Scan for the cell matching the given text and deliver its [x, y] coordinate at center. 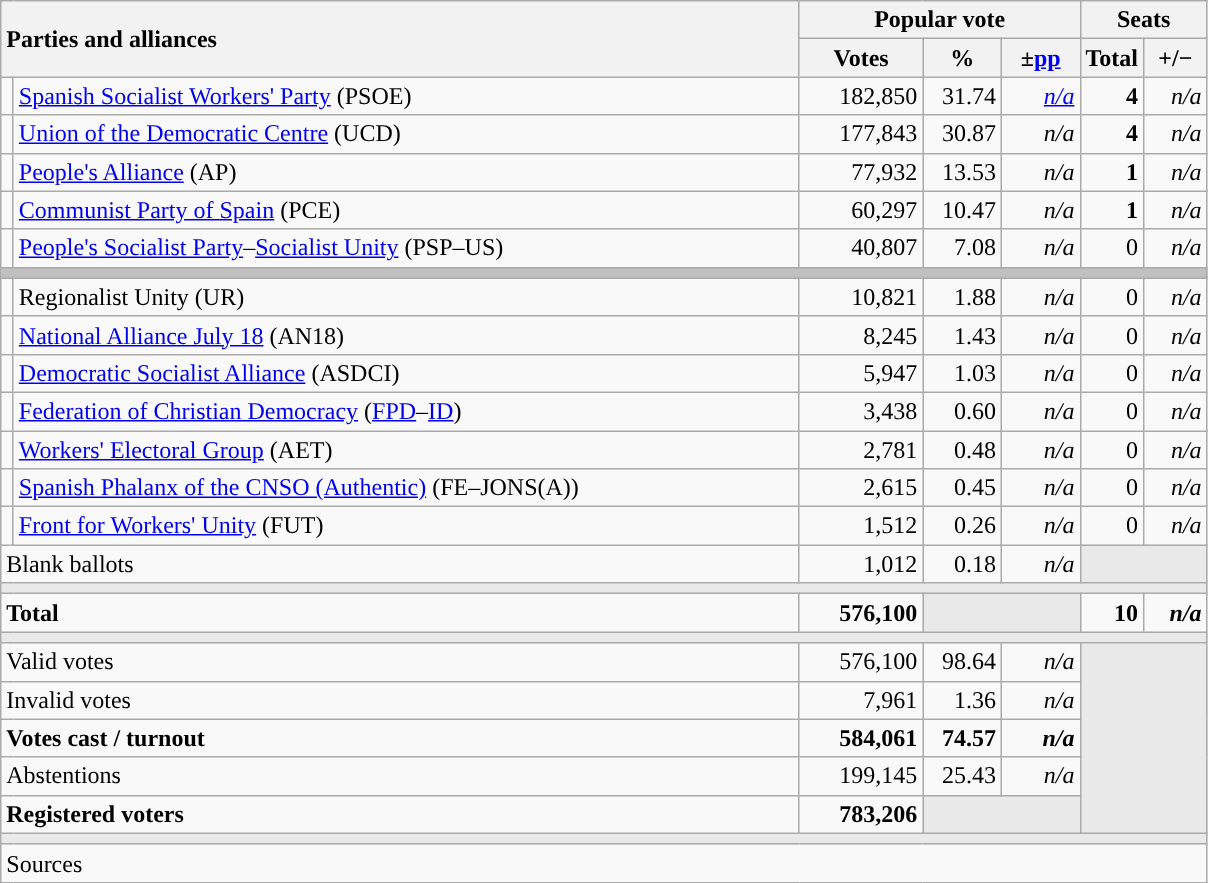
30.87 [962, 134]
783,206 [861, 814]
7,961 [861, 700]
Votes [861, 58]
1,012 [861, 564]
Invalid votes [400, 700]
Sources [604, 863]
% [962, 58]
1,512 [861, 526]
Regionalist Unity (UR) [406, 297]
Workers' Electoral Group (AET) [406, 449]
77,932 [861, 172]
Spanish Phalanx of the CNSO (Authentic) (FE–JONS(A)) [406, 488]
25.43 [962, 776]
±pp [1040, 58]
+/− [1176, 58]
Popular vote [940, 20]
Valid votes [400, 662]
1.88 [962, 297]
Abstentions [400, 776]
13.53 [962, 172]
177,843 [861, 134]
98.64 [962, 662]
584,061 [861, 738]
0.18 [962, 564]
0.60 [962, 411]
Seats [1144, 20]
0.26 [962, 526]
Democratic Socialist Alliance (ASDCI) [406, 373]
2,615 [861, 488]
0.45 [962, 488]
10.47 [962, 210]
0.48 [962, 449]
Votes cast / turnout [400, 738]
1.36 [962, 700]
74.57 [962, 738]
Front for Workers' Unity (FUT) [406, 526]
Spanish Socialist Workers' Party (PSOE) [406, 96]
40,807 [861, 248]
3,438 [861, 411]
31.74 [962, 96]
Communist Party of Spain (PCE) [406, 210]
People's Alliance (AP) [406, 172]
Blank ballots [400, 564]
2,781 [861, 449]
Federation of Christian Democracy (FPD–ID) [406, 411]
8,245 [861, 335]
10,821 [861, 297]
Registered voters [400, 814]
10 [1112, 613]
182,850 [861, 96]
7.08 [962, 248]
60,297 [861, 210]
199,145 [861, 776]
1.03 [962, 373]
Parties and alliances [400, 39]
People's Socialist Party–Socialist Unity (PSP–US) [406, 248]
5,947 [861, 373]
Union of the Democratic Centre (UCD) [406, 134]
1.43 [962, 335]
National Alliance July 18 (AN18) [406, 335]
